Find where the given text appears and provide that cell's center as (X, Y) coordinate. 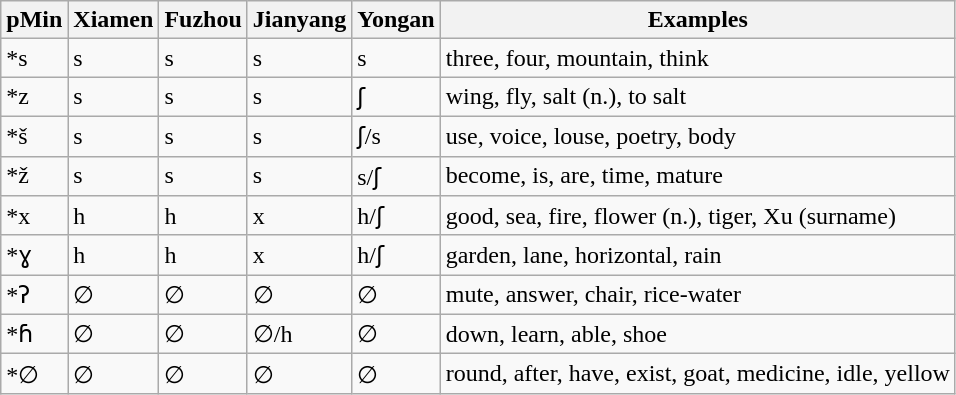
Fuzhou (203, 20)
*z (34, 97)
*ɣ (34, 255)
Examples (698, 20)
Yongan (396, 20)
*š (34, 136)
round, after, have, exist, goat, medicine, idle, yellow (698, 374)
pMin (34, 20)
wing, fly, salt (n.), to salt (698, 97)
down, learn, able, shoe (698, 334)
use, voice, louse, poetry, body (698, 136)
Jianyang (299, 20)
mute, answer, chair, rice-water (698, 295)
garden, lane, horizontal, rain (698, 255)
s/ʃ (396, 176)
good, sea, fire, flower (n.), tiger, Xu (surname) (698, 216)
Xiamen (114, 20)
∅/h (299, 334)
*x (34, 216)
*s (34, 58)
ʃ/s (396, 136)
*ž (34, 176)
become, is, are, time, mature (698, 176)
*ɦ (34, 334)
*∅ (34, 374)
ʃ (396, 97)
three, four, mountain, think (698, 58)
*ʔ (34, 295)
